Scan for the cell matching the given text and deliver its (X, Y) coordinate at center. 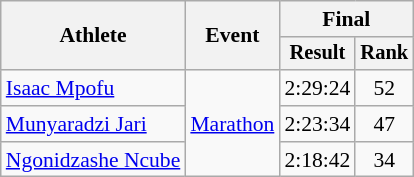
Marathon (232, 124)
Munyaradzi Jari (94, 124)
2:23:34 (317, 124)
Event (232, 36)
Athlete (94, 36)
2:29:24 (317, 88)
47 (384, 124)
Isaac Mpofu (94, 88)
Final (346, 19)
52 (384, 88)
Result (317, 54)
Rank (384, 54)
